Provide the [X, Y] coordinate of the cell's center where the given text is located.  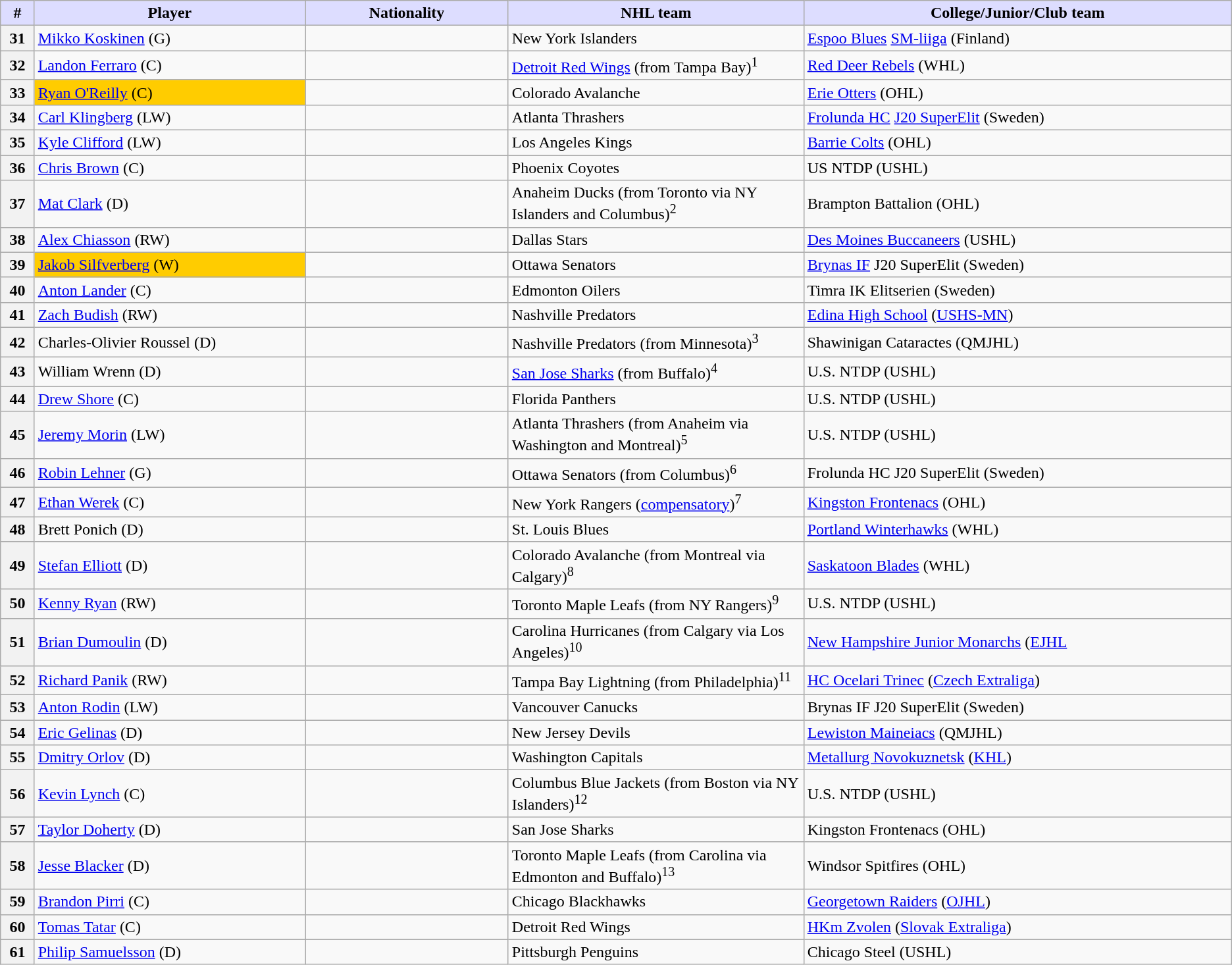
Colorado Avalanche [655, 92]
Phoenix Coyotes [655, 168]
Edmonton Oilers [655, 290]
Carl Klingberg (LW) [170, 117]
Toronto Maple Leafs (from Carolina via Edmonton and Buffalo)13 [655, 866]
47 [17, 503]
48 [17, 529]
Charles-Olivier Roussel (D) [170, 342]
College/Junior/Club team [1017, 13]
Jakob Silfverberg (W) [170, 265]
Kyle Clifford (LW) [170, 143]
Colorado Avalanche (from Montreal via Calgary)8 [655, 565]
Brampton Battalion (OHL) [1017, 204]
59 [17, 902]
Ottawa Senators (from Columbus)6 [655, 473]
Player [170, 13]
43 [17, 371]
54 [17, 733]
# [17, 13]
Kenny Ryan (RW) [170, 604]
Metallurg Novokuznetsk (KHL) [1017, 758]
Brett Ponich (D) [170, 529]
35 [17, 143]
53 [17, 708]
Red Deer Rebels (WHL) [1017, 66]
San Jose Sharks (from Buffalo)4 [655, 371]
Carolina Hurricanes (from Calgary via Los Angeles)10 [655, 642]
HC Ocelari Trinec (Czech Extraliga) [1017, 681]
57 [17, 829]
New Hampshire Junior Monarchs (EJHL [1017, 642]
Ryan O'Reilly (C) [170, 92]
Windsor Spitfires (OHL) [1017, 866]
Robin Lehner (G) [170, 473]
Portland Winterhawks (WHL) [1017, 529]
San Jose Sharks [655, 829]
Atlanta Thrashers (from Anaheim via Washington and Montreal)5 [655, 435]
37 [17, 204]
Ottawa Senators [655, 265]
60 [17, 927]
Chicago Blackhawks [655, 902]
Vancouver Canucks [655, 708]
Toronto Maple Leafs (from NY Rangers)9 [655, 604]
56 [17, 794]
Tomas Tatar (C) [170, 927]
41 [17, 315]
Chris Brown (C) [170, 168]
Alex Chiasson (RW) [170, 240]
Taylor Doherty (D) [170, 829]
New York Rangers (compensatory)7 [655, 503]
Detroit Red Wings (from Tampa Bay)1 [655, 66]
Jesse Blacker (D) [170, 866]
New York Islanders [655, 38]
Ethan Werek (C) [170, 503]
Anaheim Ducks (from Toronto via NY Islanders and Columbus)2 [655, 204]
Des Moines Buccaneers (USHL) [1017, 240]
Chicago Steel (USHL) [1017, 952]
34 [17, 117]
Mikko Koskinen (G) [170, 38]
Brandon Pirri (C) [170, 902]
31 [17, 38]
Stefan Elliott (D) [170, 565]
Nashville Predators (from Minnesota)3 [655, 342]
Barrie Colts (OHL) [1017, 143]
Eric Gelinas (D) [170, 733]
Edina High School (USHS-MN) [1017, 315]
NHL team [655, 13]
Nashville Predators [655, 315]
Dmitry Orlov (D) [170, 758]
58 [17, 866]
Kevin Lynch (C) [170, 794]
HKm Zvolen (Slovak Extraliga) [1017, 927]
50 [17, 604]
William Wrenn (D) [170, 371]
Los Angeles Kings [655, 143]
32 [17, 66]
52 [17, 681]
Shawinigan Cataractes (QMJHL) [1017, 342]
51 [17, 642]
Dallas Stars [655, 240]
Detroit Red Wings [655, 927]
55 [17, 758]
Anton Lander (C) [170, 290]
Anton Rodin (LW) [170, 708]
Philip Samuelsson (D) [170, 952]
61 [17, 952]
Richard Panik (RW) [170, 681]
Mat Clark (D) [170, 204]
Washington Capitals [655, 758]
Pittsburgh Penguins [655, 952]
45 [17, 435]
46 [17, 473]
39 [17, 265]
US NTDP (USHL) [1017, 168]
36 [17, 168]
Drew Shore (C) [170, 399]
New Jersey Devils [655, 733]
44 [17, 399]
40 [17, 290]
Espoo Blues SM-liiga (Finland) [1017, 38]
42 [17, 342]
Florida Panthers [655, 399]
Tampa Bay Lightning (from Philadelphia)11 [655, 681]
Landon Ferraro (C) [170, 66]
49 [17, 565]
Columbus Blue Jackets (from Boston via NY Islanders)12 [655, 794]
Atlanta Thrashers [655, 117]
Saskatoon Blades (WHL) [1017, 565]
33 [17, 92]
Brian Dumoulin (D) [170, 642]
St. Louis Blues [655, 529]
Lewiston Maineiacs (QMJHL) [1017, 733]
Erie Otters (OHL) [1017, 92]
38 [17, 240]
Zach Budish (RW) [170, 315]
Jeremy Morin (LW) [170, 435]
Georgetown Raiders (OJHL) [1017, 902]
Nationality [407, 13]
Timra IK Elitserien (Sweden) [1017, 290]
